Find where the given text appears and provide that cell's center as [X, Y] coordinate. 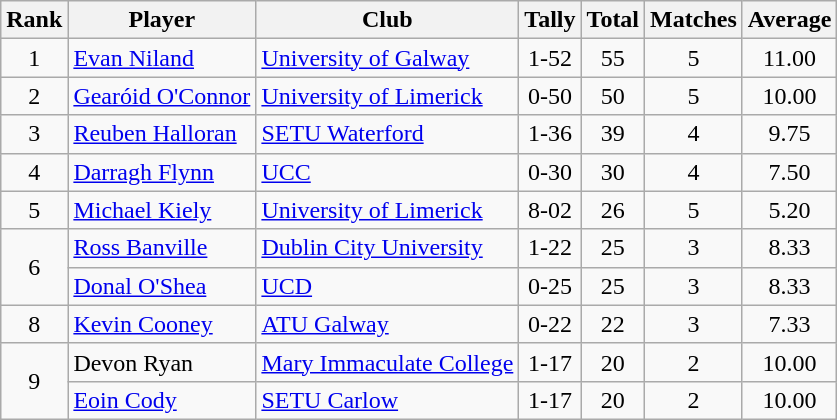
Dublin City University [388, 248]
50 [613, 96]
6 [34, 267]
5.20 [790, 210]
Darragh Flynn [162, 172]
Player [162, 20]
Eoin Cody [162, 400]
7.33 [790, 324]
Devon Ryan [162, 362]
Reuben Halloran [162, 134]
Michael Kiely [162, 210]
55 [613, 58]
1-22 [550, 248]
Club [388, 20]
9.75 [790, 134]
Evan Niland [162, 58]
1 [34, 58]
22 [613, 324]
UCC [388, 172]
11.00 [790, 58]
Rank [34, 20]
SETU Carlow [388, 400]
University of Galway [388, 58]
UCD [388, 286]
26 [613, 210]
39 [613, 134]
Donal O'Shea [162, 286]
ATU Galway [388, 324]
7.50 [790, 172]
30 [613, 172]
8 [34, 324]
Matches [694, 20]
0-22 [550, 324]
Tally [550, 20]
Total [613, 20]
1-36 [550, 134]
Average [790, 20]
Gearóid O'Connor [162, 96]
0-30 [550, 172]
Ross Banville [162, 248]
0-25 [550, 286]
0-50 [550, 96]
Kevin Cooney [162, 324]
8-02 [550, 210]
1-52 [550, 58]
SETU Waterford [388, 134]
9 [34, 381]
Mary Immaculate College [388, 362]
